Locate the cell with the specified text and output its [X, Y] center coordinate. 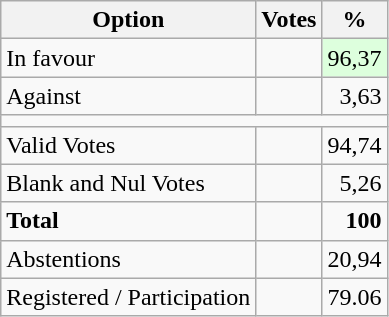
Against [128, 96]
79.06 [354, 297]
Valid Votes [128, 145]
Abstentions [128, 259]
% [354, 20]
Option [128, 20]
100 [354, 221]
3,63 [354, 96]
94,74 [354, 145]
Registered / Participation [128, 297]
96,37 [354, 58]
Total [128, 221]
20,94 [354, 259]
In favour [128, 58]
5,26 [354, 183]
Blank and Nul Votes [128, 183]
Votes [289, 20]
